Extract the [X, Y] coordinate from the center of the cell holding the provided text.  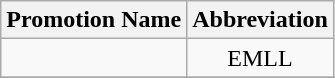
Abbreviation [260, 20]
Promotion Name [94, 20]
EMLL [260, 58]
